Find where the given text appears and provide that cell's center as (x, y) coordinate. 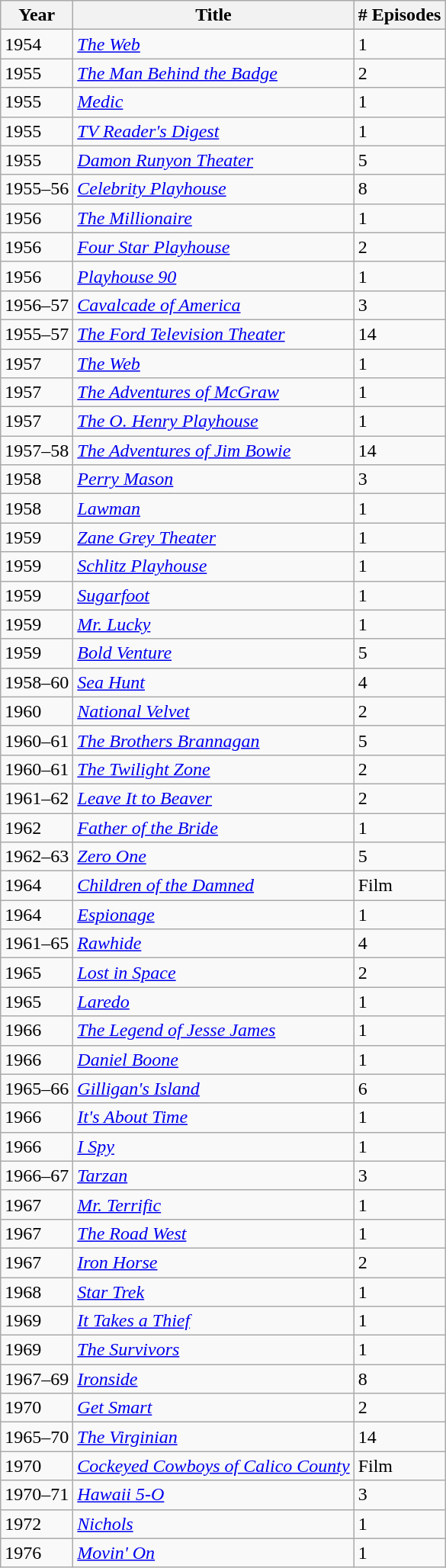
Year (37, 15)
Mr. Lucky (213, 624)
1968 (37, 1292)
Medic (213, 102)
Leave It to Beaver (213, 798)
# Episodes (399, 15)
Zane Grey Theater (213, 537)
Sea Hunt (213, 682)
TV Reader's Digest (213, 131)
Mr. Terrific (213, 1204)
Zero One (213, 857)
1956–57 (37, 305)
Cavalcade of America (213, 305)
1962–63 (37, 857)
National Velvet (213, 711)
Sugarfoot (213, 595)
Lost in Space (213, 973)
1954 (37, 44)
1955–56 (37, 189)
Celebrity Playhouse (213, 189)
I Spy (213, 1146)
Title (213, 15)
The Virginian (213, 1437)
Nichols (213, 1524)
Perry Mason (213, 479)
Rawhide (213, 944)
1965–70 (37, 1437)
Iron Horse (213, 1262)
1970–71 (37, 1495)
1958–60 (37, 682)
It Takes a Thief (213, 1321)
The Adventures of Jim Bowie (213, 451)
1966–67 (37, 1175)
Star Trek (213, 1292)
Children of the Damned (213, 886)
Espionage (213, 915)
1976 (37, 1553)
The O. Henry Playhouse (213, 422)
1955–57 (37, 334)
Get Smart (213, 1408)
Father of the Bride (213, 827)
6 (399, 1089)
Ironside (213, 1379)
The Road West (213, 1233)
Laredo (213, 1002)
1962 (37, 827)
Bold Venture (213, 653)
Damon Runyon Theater (213, 160)
1965–66 (37, 1089)
Movin' On (213, 1553)
1961–62 (37, 798)
Four Star Playhouse (213, 247)
The Twilight Zone (213, 769)
The Brothers Brannagan (213, 740)
The Man Behind the Badge (213, 73)
The Millionaire (213, 218)
Cockeyed Cowboys of Calico County (213, 1466)
Schlitz Playhouse (213, 566)
Daniel Boone (213, 1060)
The Legend of Jesse James (213, 1031)
Tarzan (213, 1175)
Gilligan's Island (213, 1089)
1961–65 (37, 944)
It's About Time (213, 1117)
1972 (37, 1524)
Lawman (213, 508)
1960 (37, 711)
The Survivors (213, 1350)
The Adventures of McGraw (213, 393)
1967–69 (37, 1379)
1957–58 (37, 451)
Playhouse 90 (213, 276)
The Ford Television Theater (213, 334)
Hawaii 5-O (213, 1495)
